Pinpoint the cell where the given text exists, returning its (x, y) midpoint coordinate. 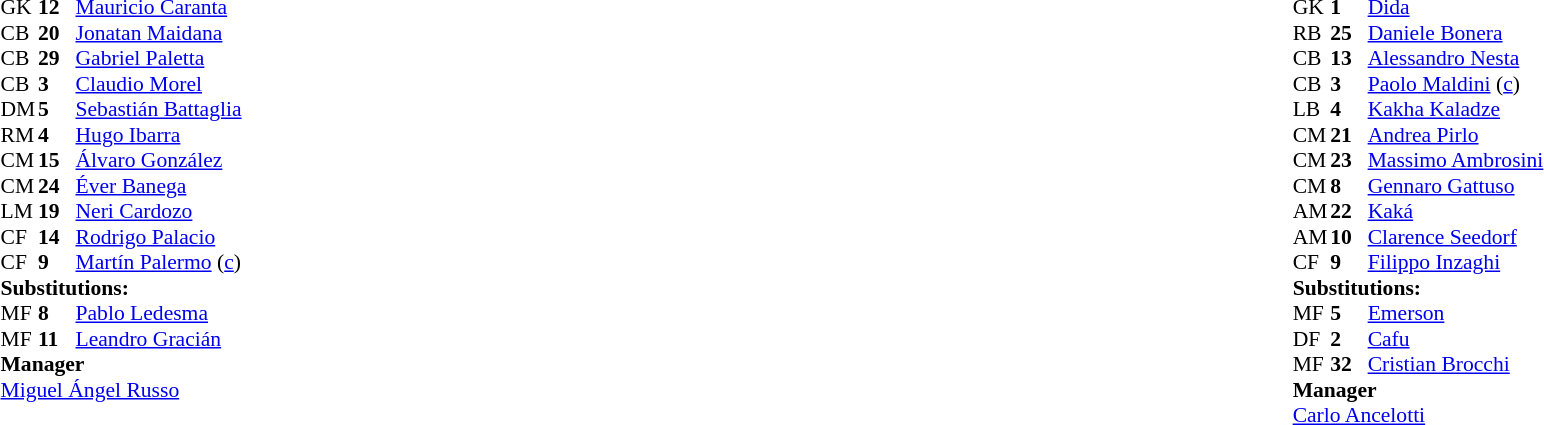
Kakha Kaladze (1456, 109)
LM (19, 211)
10 (1349, 237)
Gabriel Paletta (159, 59)
11 (57, 339)
Cafu (1456, 339)
20 (57, 33)
21 (1349, 135)
2 (1349, 339)
Andrea Pirlo (1456, 135)
Éver Banega (159, 186)
Paolo Maldini (c) (1456, 84)
Pablo Ledesma (159, 313)
Claudio Morel (159, 84)
32 (1349, 365)
RB (1312, 33)
13 (1349, 59)
Gennaro Gattuso (1456, 186)
DM (19, 109)
Kaká (1456, 211)
Sebastián Battaglia (159, 109)
Clarence Seedorf (1456, 237)
Jonatan Maidana (159, 33)
Cristian Brocchi (1456, 365)
Rodrigo Palacio (159, 237)
19 (57, 211)
LB (1312, 109)
Leandro Gracián (159, 339)
Massimo Ambrosini (1456, 161)
15 (57, 161)
22 (1349, 211)
Neri Cardozo (159, 211)
Martín Palermo (c) (159, 263)
24 (57, 186)
23 (1349, 161)
Filippo Inzaghi (1456, 263)
Daniele Bonera (1456, 33)
Miguel Ángel Russo (120, 390)
Álvaro González (159, 161)
RM (19, 135)
Emerson (1456, 313)
Hugo Ibarra (159, 135)
14 (57, 237)
DF (1312, 339)
Alessandro Nesta (1456, 59)
29 (57, 59)
25 (1349, 33)
